Search for the cell housing the specified text and yield its [X, Y] center coordinate. 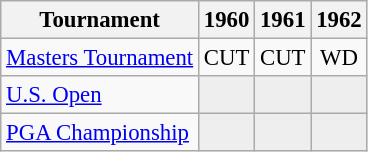
1960 [227, 20]
1962 [339, 20]
PGA Championship [100, 133]
U.S. Open [100, 95]
Masters Tournament [100, 58]
Tournament [100, 20]
1961 [283, 20]
WD [339, 58]
